Find where the given text appears and provide that cell's center as (x, y) coordinate. 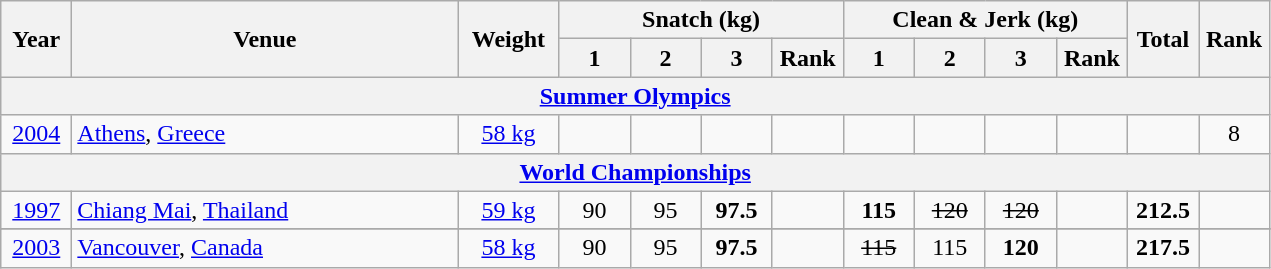
217.5 (1162, 248)
2003 (36, 248)
Athens, Greece (265, 134)
Venue (265, 39)
Total (1162, 39)
Summer Olympics (636, 96)
World Championships (636, 172)
212.5 (1162, 210)
2004 (36, 134)
Vancouver, Canada (265, 248)
1997 (36, 210)
Snatch (kg) (701, 20)
8 (1234, 134)
Clean & Jerk (kg) (985, 20)
Chiang Mai, Thailand (265, 210)
Year (36, 39)
59 kg (508, 210)
Weight (508, 39)
